Return the [x, y] coordinate for the center point of the cell that contains the specified text.  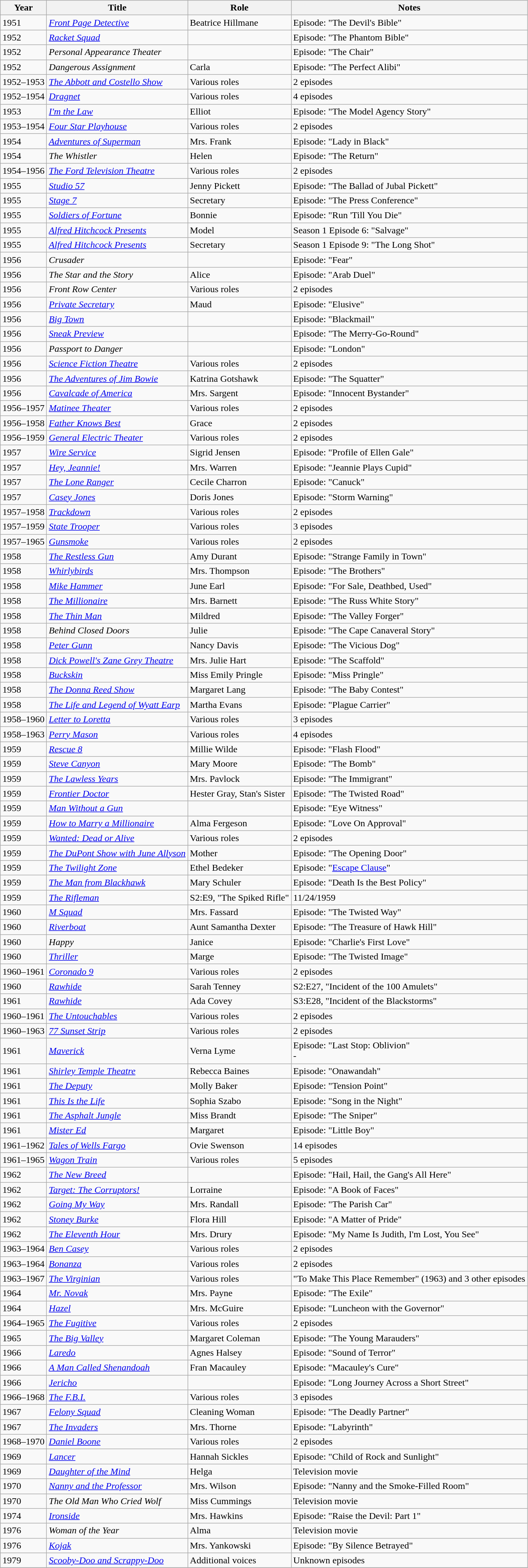
Target: The Corruptors! [117, 1190]
Happy [117, 942]
Daughter of the Mind [117, 1471]
Hester Gray, Stan's Sister [239, 794]
11/24/1959 [409, 897]
77 Sunset Strip [117, 1031]
1957–1958 [23, 512]
Verna Lyme [239, 1051]
Elliot [239, 111]
Episode: "Sound of Terror" [409, 1353]
1974 [23, 1516]
Alma [239, 1531]
Mildred [239, 616]
Episode: "The Russ White Story" [409, 601]
Ada Covey [239, 1001]
1961–1965 [23, 1160]
Carla [239, 67]
Mrs. Drury [239, 1234]
Flora Hill [239, 1219]
Man Without a Gun [117, 808]
Episode: "Hail, Hail, the Gang's All Here" [409, 1175]
Episode: "Luncheon with the Governor" [409, 1308]
Mrs. Hawkins [239, 1516]
1953 [23, 111]
The Man from Blackhawk [117, 882]
Episode: "Raise the Devil: Part 1" [409, 1516]
Mr. Novak [117, 1293]
Episode: "The Opening Door" [409, 853]
Ben Casey [117, 1249]
Rescue 8 [117, 749]
1951 [23, 23]
Molly Baker [239, 1086]
The Millionaire [117, 601]
Episode: "The Brothers" [409, 571]
Episode: "Plague Carrier" [409, 705]
Margaret [239, 1130]
Katrina Gotshawk [239, 378]
The Asphalt Jungle [117, 1115]
Season 1 Episode 9: "The Long Shot" [409, 245]
Episode: "The Squatter" [409, 378]
Mary Moore [239, 764]
Going My Way [117, 1205]
Nanny and the Professor [117, 1486]
Episode: "London" [409, 349]
The Thin Man [117, 616]
Janice [239, 942]
Episode: "The Press Conference" [409, 201]
The Big Valley [117, 1338]
The Old Man Who Cried Wolf [117, 1501]
Episode: "The Phantom Bible" [409, 37]
Racket Squad [117, 37]
Millie Wilde [239, 749]
Helen [239, 156]
Ironside [117, 1516]
The Adventures of Jim Bowie [117, 378]
Mrs. Payne [239, 1293]
Episode: "The Devil's Bible" [409, 23]
This Is the Life [117, 1101]
Episode: "The Vicious Dog" [409, 645]
1956–1959 [23, 438]
1952–1954 [23, 97]
Episode: "The Twisted Way" [409, 912]
The Whistler [117, 156]
Hazel [117, 1308]
1954–1956 [23, 171]
Jenny Pickett [239, 186]
Ovie Swenson [239, 1145]
Sneak Preview [117, 334]
Episode: "Death Is the Best Policy" [409, 882]
Episode: "By Silence Betrayed" [409, 1545]
Woman of the Year [117, 1531]
Episode: "Love On Approval" [409, 823]
Steve Canyon [117, 764]
Casey Jones [117, 497]
1968–1970 [23, 1442]
Stage 7 [117, 201]
Mrs. Thorne [239, 1427]
Margaret Lang [239, 690]
Episode: "Eye Witness" [409, 808]
The Ford Television Theatre [117, 171]
Title [117, 8]
Hannah Sickles [239, 1457]
The Star and the Story [117, 275]
Personal Appearance Theater [117, 52]
Additional voices [239, 1560]
Episode: "Flash Flood" [409, 749]
Episode: "Blackmail" [409, 319]
A Man Called Shenandoah [117, 1367]
Episode: "The Young Marauders" [409, 1338]
Mrs. Warren [239, 467]
Dangerous Assignment [117, 67]
Episode: "Miss Pringle" [409, 675]
Episode: "The Deadly Partner" [409, 1412]
General Electric Theater [117, 438]
1956–1958 [23, 423]
Soldiers of Fortune [117, 215]
The New Breed [117, 1175]
Trackdown [117, 512]
Alice [239, 275]
Marge [239, 957]
Mrs. Fassard [239, 912]
The Virginian [117, 1279]
Episode: "The Parish Car" [409, 1205]
Mrs. McGuire [239, 1308]
1965 [23, 1338]
Episode: "Escape Clause" [409, 868]
Riverboat [117, 927]
The DuPont Show with June Allyson [117, 853]
Sophia Szabo [239, 1101]
S2:E9, "The Spiked Rifle" [239, 897]
Mrs. Yankowski [239, 1545]
Episode: "Macauley's Cure" [409, 1367]
Rebecca Baines [239, 1071]
Season 1 Episode 6: "Salvage" [409, 230]
The Fugitive [117, 1323]
Perry Mason [117, 734]
Adventures of Superman [117, 141]
Aunt Samantha Dexter [239, 927]
5 episodes [409, 1160]
Science Fiction Theatre [117, 363]
Hey, Jeannie! [117, 467]
Beatrice Hillmane [239, 23]
Agnes Halsey [239, 1353]
Front Row Center [117, 289]
Laredo [117, 1353]
Four Star Playhouse [117, 126]
Episode: "Charlie's First Love" [409, 942]
Episode: "The Baby Contest" [409, 690]
Sarah Tenney [239, 986]
June Earl [239, 586]
Mister Ed [117, 1130]
Episode: "Song in the Night" [409, 1101]
Episode: "A Book of Faces" [409, 1190]
Notes [409, 8]
Amy Durant [239, 556]
Jericho [117, 1383]
Episode: "The Cape Canaveral Story" [409, 630]
Dragnet [117, 97]
Lancer [117, 1457]
Episode: "The Treasure of Hawk Hill" [409, 927]
Episode: "Lady in Black" [409, 141]
Episode: "Tension Point" [409, 1086]
The F.B.I. [117, 1397]
Lorraine [239, 1190]
S3:E28, "Incident of the Blackstorms" [409, 1001]
1952–1953 [23, 82]
1979 [23, 1560]
Episode: "Jeannie Plays Cupid" [409, 467]
Cavalcade of America [117, 393]
M Squad [117, 912]
Shirley Temple Theatre [117, 1071]
Matinee Theater [117, 408]
Episode: "The Exile" [409, 1293]
Wanted: Dead or Alive [117, 838]
I'm the Law [117, 111]
1958–1960 [23, 720]
Private Secretary [117, 304]
Year [23, 8]
1958–1963 [23, 734]
Mary Schuler [239, 882]
The Life and Legend of Wyatt Earp [117, 705]
Episode: "The Twisted Image" [409, 957]
Father Knows Best [117, 423]
Episode: "The Sniper" [409, 1115]
Mrs. Sargent [239, 393]
Episode: "The Chair" [409, 52]
Episode: "Onawandah" [409, 1071]
Episode: "The Return" [409, 156]
Margaret Coleman [239, 1338]
Mike Hammer [117, 586]
Episode: "Run 'Till You Die" [409, 215]
Scooby-Doo and Scrappy-Doo [117, 1560]
The Twilight Zone [117, 868]
1964–1965 [23, 1323]
Daniel Boone [117, 1442]
Bonnie [239, 215]
Mother [239, 853]
The Eleventh Hour [117, 1234]
Episode: "Canuck" [409, 482]
1957–1959 [23, 527]
Episode: "Long Journey Across a Short Street" [409, 1383]
The Donna Reed Show [117, 690]
Martha Evans [239, 705]
Unknown episodes [409, 1560]
Episode: "Nanny and the Smoke-Filled Room" [409, 1486]
Mrs. Pavlock [239, 779]
Kojak [117, 1545]
Episode: "Elusive" [409, 304]
Ethel Bedeker [239, 868]
Gunsmoke [117, 541]
Episode: "The Model Agency Story" [409, 111]
Bonanza [117, 1264]
1957–1965 [23, 541]
Episode: "Arab Duel" [409, 275]
"To Make This Place Remember" (1963) and 3 other episodes [409, 1279]
Wagon Train [117, 1160]
Whirlybirds [117, 571]
Studio 57 [117, 186]
Episode: "Storm Warning" [409, 497]
Frontier Doctor [117, 794]
Grace [239, 423]
The Invaders [117, 1427]
1961–1962 [23, 1145]
Buckskin [117, 675]
Miss Cummings [239, 1501]
Passport to Danger [117, 349]
Felony Squad [117, 1412]
Episode: "The Valley Forger" [409, 616]
1960–1963 [23, 1031]
Mrs. Frank [239, 141]
Julie [239, 630]
Mrs. Thompson [239, 571]
Behind Closed Doors [117, 630]
Episode: "Child of Rock and Sunlight" [409, 1457]
Episode: "The Immigrant" [409, 779]
Episode: "The Bomb" [409, 764]
14 episodes [409, 1145]
Nancy Davis [239, 645]
Episode: "Last Stop: Oblivion"- [409, 1051]
Letter to Loretta [117, 720]
Helga [239, 1471]
Dick Powell's Zane Grey Theatre [117, 660]
Sigrid Jensen [239, 453]
Tales of Wells Fargo [117, 1145]
The Abbott and Costello Show [117, 82]
Episode: "Strange Family in Town" [409, 556]
Coronado 9 [117, 972]
Front Page Detective [117, 23]
Mrs. Barnett [239, 601]
1956–1957 [23, 408]
Episode: "Profile of Ellen Gale" [409, 453]
Alma Fergeson [239, 823]
Role [239, 8]
Doris Jones [239, 497]
Wire Service [117, 453]
Episode: "My Name Is Judith, I'm Lost, You See" [409, 1234]
S2:E27, "Incident of the 100 Amulets" [409, 986]
The Restless Gun [117, 556]
Mrs. Randall [239, 1205]
The Lone Ranger [117, 482]
Fran Macauley [239, 1367]
1966–1968 [23, 1397]
The Lawless Years [117, 779]
Episode: "The Perfect Alibi" [409, 67]
Maud [239, 304]
State Trooper [117, 527]
Cecile Charron [239, 482]
Episode: "The Scaffold" [409, 660]
How to Marry a Millionaire [117, 823]
Episode: "Innocent Bystander" [409, 393]
The Deputy [117, 1086]
Episode: "Labyrinth" [409, 1427]
Peter Gunn [117, 645]
Episode: "A Matter of Pride" [409, 1219]
Episode: "The Twisted Road" [409, 794]
The Untouchables [117, 1016]
Episode: "For Sale, Deathbed, Used" [409, 586]
Episode: "Little Boy" [409, 1130]
The Rifleman [117, 897]
Cleaning Woman [239, 1412]
Miss Emily Pringle [239, 675]
Thriller [117, 957]
Episode: "The Merry-Go-Round" [409, 334]
Mrs. Julie Hart [239, 660]
Stoney Burke [117, 1219]
1963–1967 [23, 1279]
Model [239, 230]
Episode: "The Ballad of Jubal Pickett" [409, 186]
Crusader [117, 260]
1953–1954 [23, 126]
Miss Brandt [239, 1115]
Maverick [117, 1051]
Episode: "Fear" [409, 260]
Big Town [117, 319]
Mrs. Wilson [239, 1486]
